Capture the cell that displays the provided text and extract its (X, Y) central coordinate. 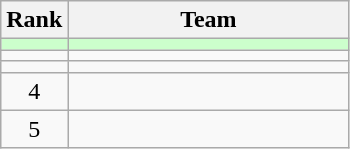
5 (34, 129)
Rank (34, 20)
Team (208, 20)
4 (34, 91)
